Scan for the cell matching the given text and deliver its [x, y] coordinate at center. 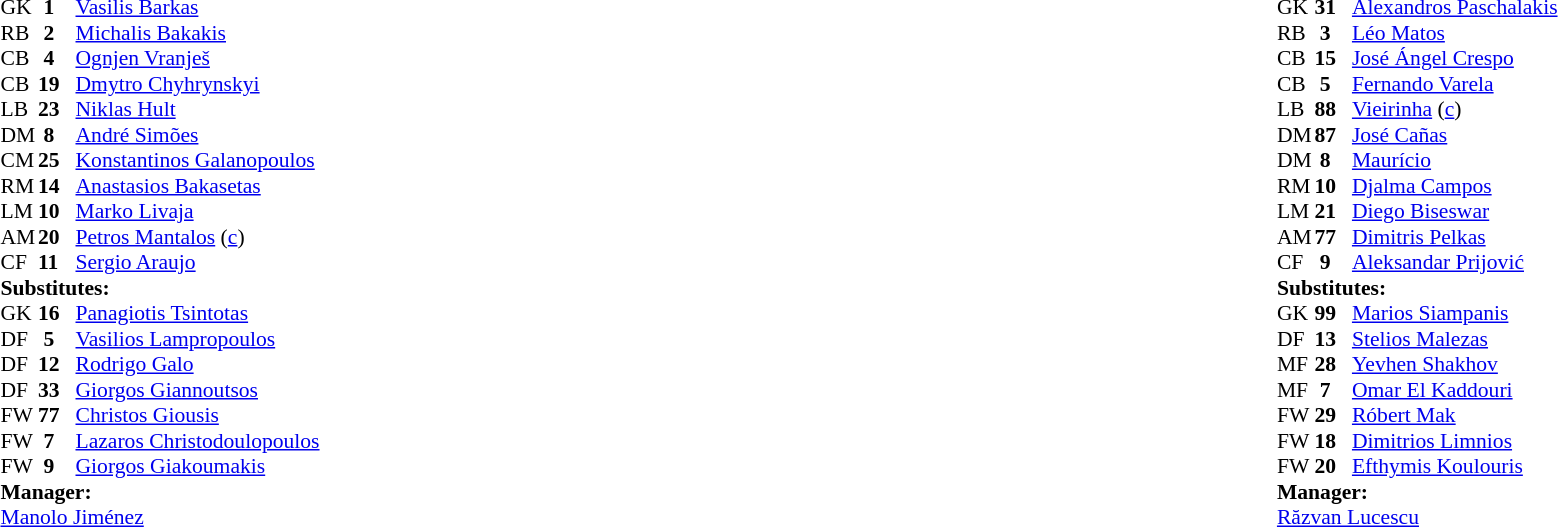
14 [57, 186]
Róbert Mak [1455, 415]
23 [57, 109]
José Ángel Crespo [1455, 59]
Niklas Hult [198, 109]
Fernando Varela [1455, 84]
16 [57, 313]
33 [57, 390]
3 [1333, 33]
13 [1333, 339]
Maurício [1455, 161]
Giorgos Giannoutsos [198, 390]
Christos Giousis [198, 415]
Petros Mantalos (c) [198, 237]
Vieirinha (c) [1455, 109]
2 [57, 33]
Yevhen Shakhov [1455, 365]
18 [1333, 441]
12 [57, 365]
Marko Livaja [198, 211]
José Cañas [1455, 135]
28 [1333, 365]
Dmytro Chyhrynskyi [198, 84]
Giorgos Giakoumakis [198, 467]
19 [57, 84]
Djalma Campos [1455, 186]
Léo Matos [1455, 33]
Rodrigo Galo [198, 365]
Lazaros Christodoulopoulos [198, 441]
88 [1333, 109]
Stelios Malezas [1455, 339]
87 [1333, 135]
99 [1333, 313]
CM [19, 161]
Michalis Bakakis [198, 33]
29 [1333, 415]
4 [57, 59]
Panagiotis Tsintotas [198, 313]
Vasilios Lampropoulos [198, 339]
Omar El Kaddouri [1455, 390]
Efthymis Koulouris [1455, 467]
Ognjen Vranješ [198, 59]
Aleksandar Prijović [1455, 263]
Sergio Araujo [198, 263]
Diego Biseswar [1455, 211]
Anastasios Bakasetas [198, 186]
André Simões [198, 135]
Dimitrios Limnios [1455, 441]
Marios Siampanis [1455, 313]
Dimitris Pelkas [1455, 237]
11 [57, 263]
Konstantinos Galanopoulos [198, 161]
25 [57, 161]
21 [1333, 211]
15 [1333, 59]
